Find where the given text appears and provide that cell's center as (x, y) coordinate. 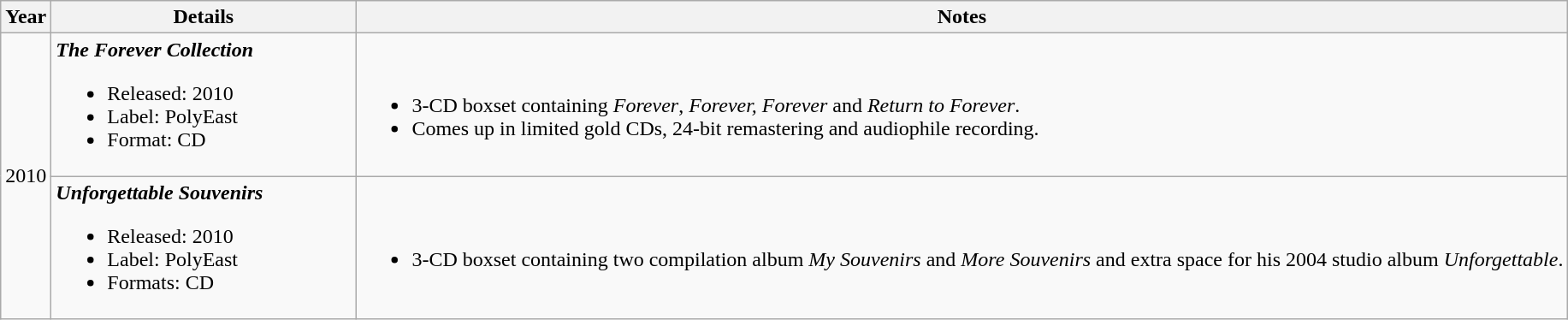
3-CD boxset containing Forever, Forever, Forever and Return to Forever.Comes up in limited gold CDs, 24-bit remastering and audiophile recording. (962, 104)
The Forever CollectionReleased: 2010Label: PolyEastFormat: CD (204, 104)
3-CD boxset containing two compilation album My Souvenirs and More Souvenirs and extra space for his 2004 studio album Unforgettable. (962, 248)
Year (26, 17)
2010 (26, 176)
Unforgettable SouvenirsReleased: 2010Label: PolyEastFormats: CD (204, 248)
Details (204, 17)
Notes (962, 17)
